Determine the (x, y) coordinate at the center of the cell enclosing the given text.  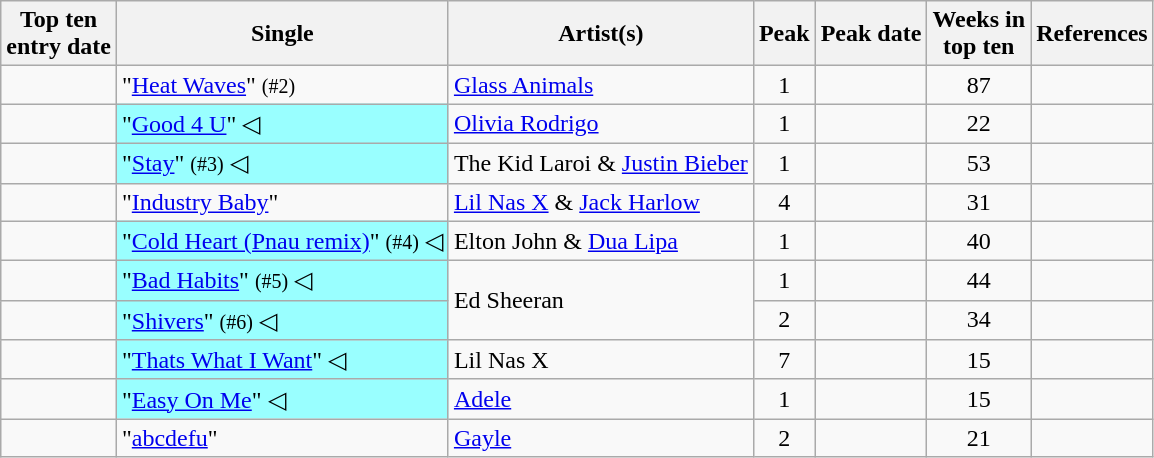
"Stay" (#3) ◁ (282, 163)
Lil Nas X & Jack Harlow (600, 202)
44 (979, 281)
"abcdefu" (282, 438)
Peak (784, 34)
"Thats What I Want" ◁ (282, 360)
21 (979, 438)
"Cold Heart (Pnau remix)" (#4) ◁ (282, 241)
Single (282, 34)
Weeks intop ten (979, 34)
Ed Sheeran (600, 300)
"Good 4 U" ◁ (282, 124)
7 (784, 360)
Olivia Rodrigo (600, 124)
Adele (600, 399)
The Kid Laroi & Justin Bieber (600, 163)
31 (979, 202)
"Bad Habits" (#5) ◁ (282, 281)
Gayle (600, 438)
4 (784, 202)
"Easy On Me" ◁ (282, 399)
87 (979, 85)
"Industry Baby" (282, 202)
53 (979, 163)
Glass Animals (600, 85)
References (1092, 34)
Peak date (871, 34)
"Heat Waves" (#2) (282, 85)
40 (979, 241)
Lil Nas X (600, 360)
34 (979, 320)
Artist(s) (600, 34)
Elton John & Dua Lipa (600, 241)
22 (979, 124)
Top tenentry date (59, 34)
"Shivers" (#6) ◁ (282, 320)
